Determine the [x, y] coordinate at the center of the cell enclosing the given text.  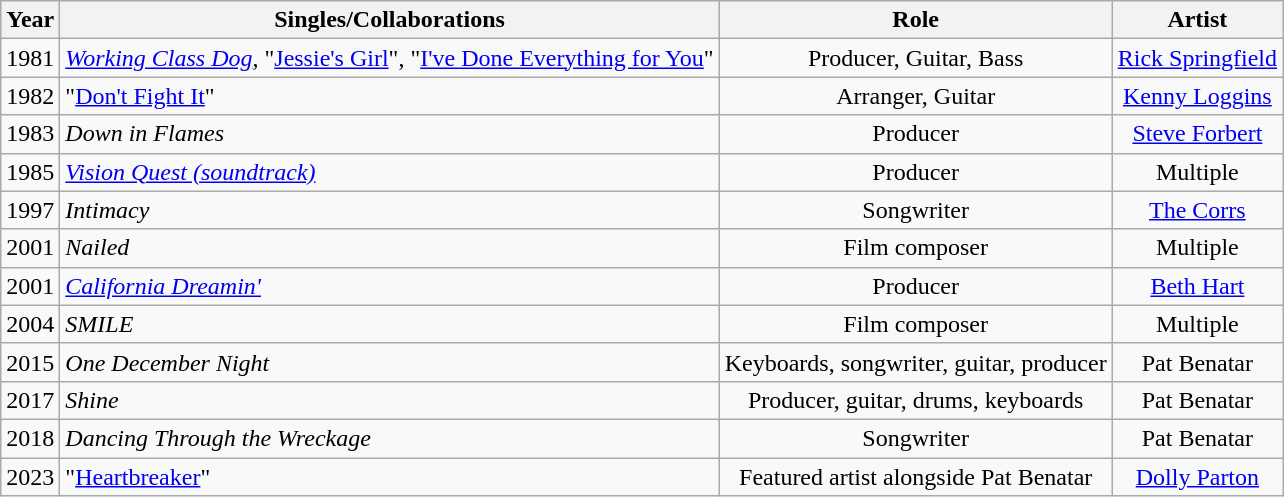
Keyboards, songwriter, guitar, producer [916, 362]
2015 [30, 362]
2018 [30, 438]
"Heartbreaker" [390, 477]
2004 [30, 324]
1997 [30, 210]
1981 [30, 58]
2017 [30, 400]
Singles/Collaborations [390, 20]
California Dreamin' [390, 286]
Down in Flames [390, 134]
Vision Quest (soundtrack) [390, 172]
Year [30, 20]
Steve Forbert [1197, 134]
Nailed [390, 248]
Kenny Loggins [1197, 96]
1982 [30, 96]
1985 [30, 172]
2023 [30, 477]
Working Class Dog, "Jessie's Girl", "I've Done Everything for You" [390, 58]
Featured artist alongside Pat Benatar [916, 477]
Shine [390, 400]
Beth Hart [1197, 286]
Intimacy [390, 210]
Rick Springfield [1197, 58]
Dolly Parton [1197, 477]
Dancing Through the Wreckage [390, 438]
"Don't Fight It" [390, 96]
Producer, Guitar, Bass [916, 58]
SMILE [390, 324]
1983 [30, 134]
Producer, guitar, drums, keyboards [916, 400]
Artist [1197, 20]
The Corrs [1197, 210]
One December Night [390, 362]
Arranger, Guitar [916, 96]
Role [916, 20]
